Return (X, Y) of the center of cell containing provided text 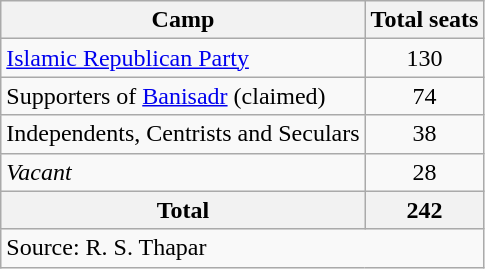
Vacant (183, 172)
Independents, Centrists and Seculars (183, 134)
Camp (183, 20)
38 (424, 134)
130 (424, 58)
Total (183, 210)
Supporters of Banisadr (claimed) (183, 96)
74 (424, 96)
242 (424, 210)
28 (424, 172)
Total seats (424, 20)
Source: R. S. Thapar (242, 248)
Islamic Republican Party (183, 58)
